For the text-containing cell, return its midpoint in (x, y) coordinate format. 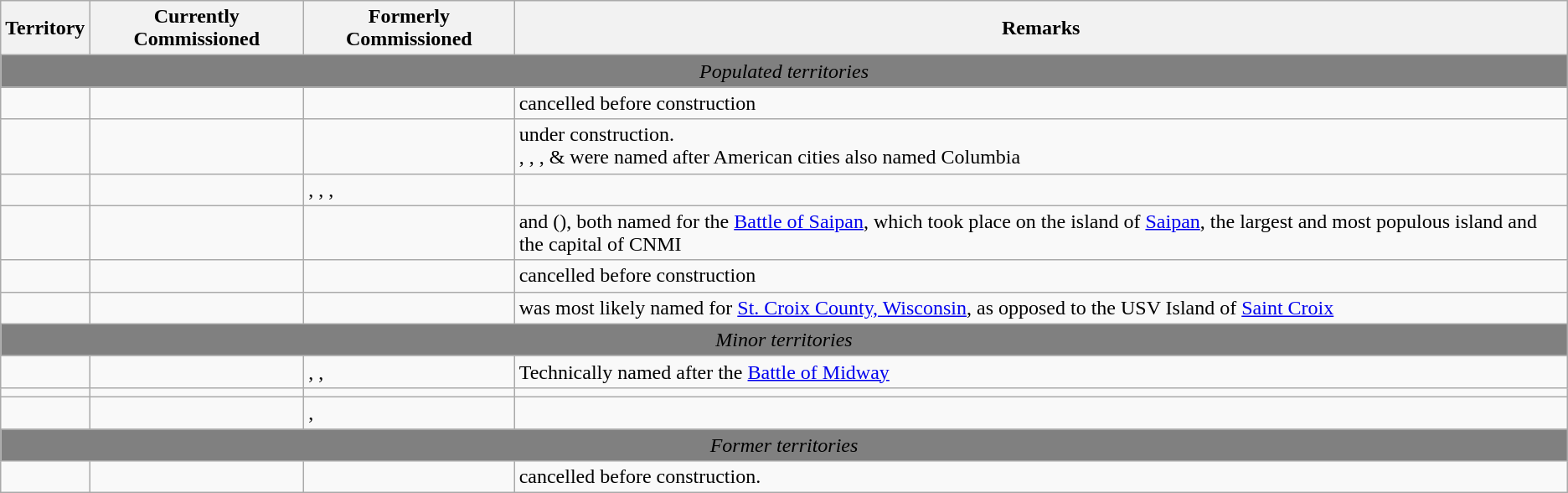
Populated territories (784, 71)
and (), both named for the Battle of Saipan, which took place on the island of Saipan, the largest and most populous island and the capital of CNMI (1040, 233)
Technically named after the Battle of Midway (1040, 371)
Minor territories (784, 340)
, , , (409, 189)
Formerly Commissioned (409, 29)
Former territories (784, 445)
cancelled before construction. (1040, 477)
, , (409, 371)
Remarks (1040, 29)
was most likely named for St. Croix County, Wisconsin, as opposed to the USV Island of Saint Croix (1040, 308)
under construction. , , , & were named after American cities also named Columbia (1040, 146)
Territory (45, 29)
Currently Commissioned (197, 29)
, (409, 413)
